From the cell containing the given text, extract its center point as (X, Y) coordinate. 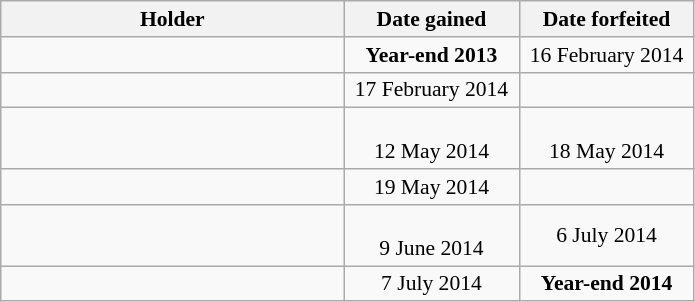
19 May 2014 (432, 187)
16 February 2014 (606, 55)
Date gained (432, 19)
9 June 2014 (432, 236)
Year-end 2013 (432, 55)
12 May 2014 (432, 138)
18 May 2014 (606, 138)
17 February 2014 (432, 90)
Holder (172, 19)
Year-end 2014 (606, 284)
Date forfeited (606, 19)
6 July 2014 (606, 236)
7 July 2014 (432, 284)
